From the cell containing the given text, extract its center point as (X, Y) coordinate. 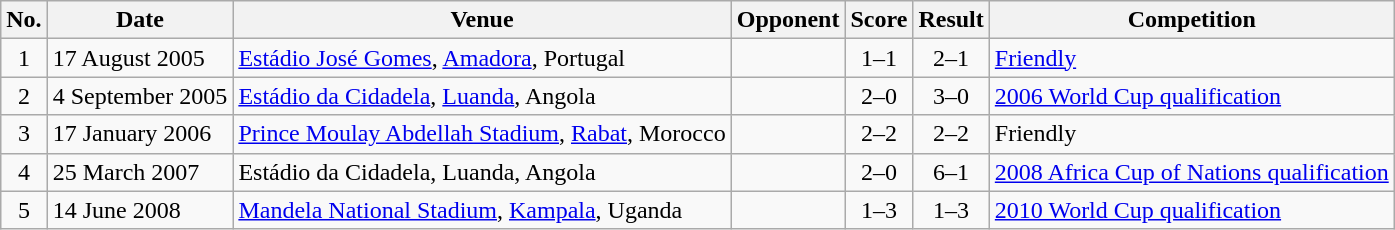
No. (24, 20)
Opponent (788, 20)
Mandela National Stadium, Kampala, Uganda (482, 210)
5 (24, 210)
Venue (482, 20)
14 June 2008 (140, 210)
2008 Africa Cup of Nations qualification (1192, 172)
Score (879, 20)
4 (24, 172)
Estádio José Gomes, Amadora, Portugal (482, 58)
Competition (1192, 20)
2010 World Cup qualification (1192, 210)
3–0 (951, 96)
25 March 2007 (140, 172)
2 (24, 96)
1 (24, 58)
Result (951, 20)
4 September 2005 (140, 96)
3 (24, 134)
17 January 2006 (140, 134)
6–1 (951, 172)
1–1 (879, 58)
17 August 2005 (140, 58)
Prince Moulay Abdellah Stadium, Rabat, Morocco (482, 134)
Date (140, 20)
2006 World Cup qualification (1192, 96)
2–1 (951, 58)
